For the text-containing cell, return its midpoint in [x, y] coordinate format. 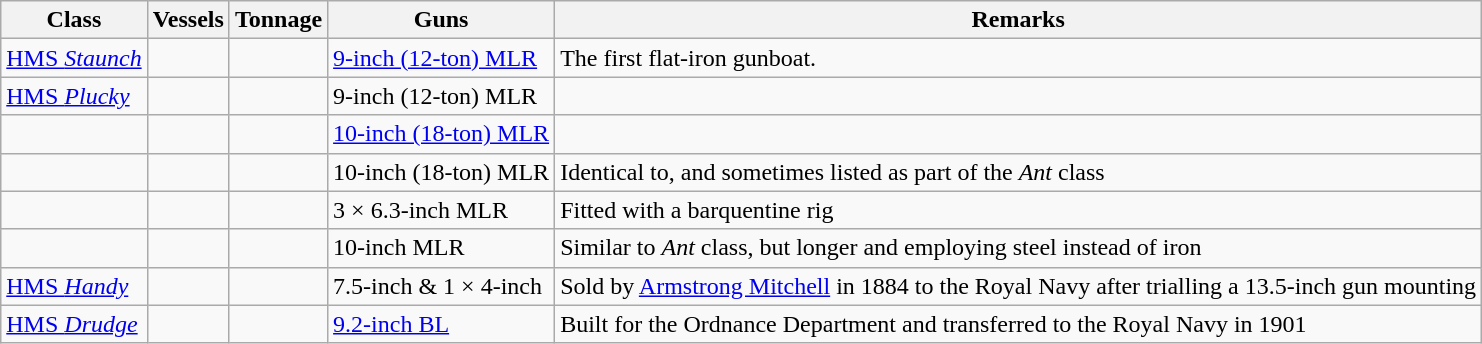
The first flat-iron gunboat. [1018, 58]
Guns [442, 20]
Similar to Ant class, but longer and employing steel instead of iron [1018, 248]
Fitted with a barquentine rig [1018, 210]
HMS Handy [74, 286]
3 × 6.3-inch MLR [442, 210]
HMS Plucky [74, 96]
7.5-inch & 1 × 4-inch [442, 286]
Built for the Ordnance Department and transferred to the Royal Navy in 1901 [1018, 324]
Class [74, 20]
Sold by Armstrong Mitchell in 1884 to the Royal Navy after trialling a 13.5-inch gun mounting [1018, 286]
Identical to, and sometimes listed as part of the Ant class [1018, 172]
HMS Drudge [74, 324]
Tonnage [278, 20]
Vessels [188, 20]
HMS Staunch [74, 58]
9.2-inch BL [442, 324]
10-inch MLR [442, 248]
Remarks [1018, 20]
